Find where the given text appears and provide that cell's center as [x, y] coordinate. 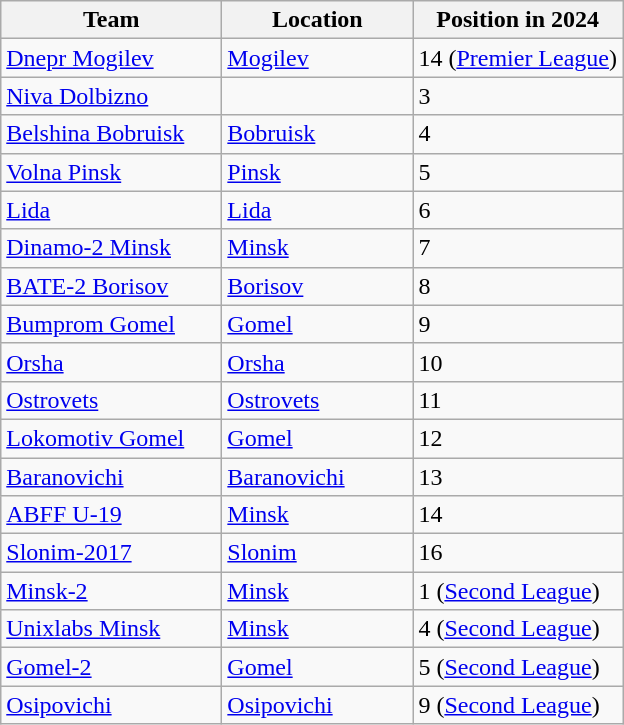
9 (Second League) [518, 705]
Belshina Bobruisk [112, 134]
Location [318, 20]
Borisov [318, 286]
Team [112, 20]
Slonim-2017 [112, 553]
Minsk-2 [112, 591]
7 [518, 248]
9 [518, 324]
Bobruisk [318, 134]
14 (Premier League) [518, 58]
4 (Second League) [518, 629]
11 [518, 400]
5 (Second League) [518, 667]
4 [518, 134]
Volna Pinsk [112, 172]
Lokomotiv Gomel [112, 438]
12 [518, 438]
14 [518, 515]
Pinsk [318, 172]
Mogilev [318, 58]
Bumprom Gomel [112, 324]
Unixlabs Minsk [112, 629]
13 [518, 477]
16 [518, 553]
ABFF U-19 [112, 515]
6 [518, 210]
5 [518, 172]
Niva Dolbizno [112, 96]
BATE-2 Borisov [112, 286]
1 (Second League) [518, 591]
10 [518, 362]
Dnepr Mogilev [112, 58]
Dinamo-2 Minsk [112, 248]
Position in 2024 [518, 20]
3 [518, 96]
Gomel-2 [112, 667]
Slonim [318, 553]
8 [518, 286]
